Scan for the cell matching the given text and deliver its [x, y] coordinate at center. 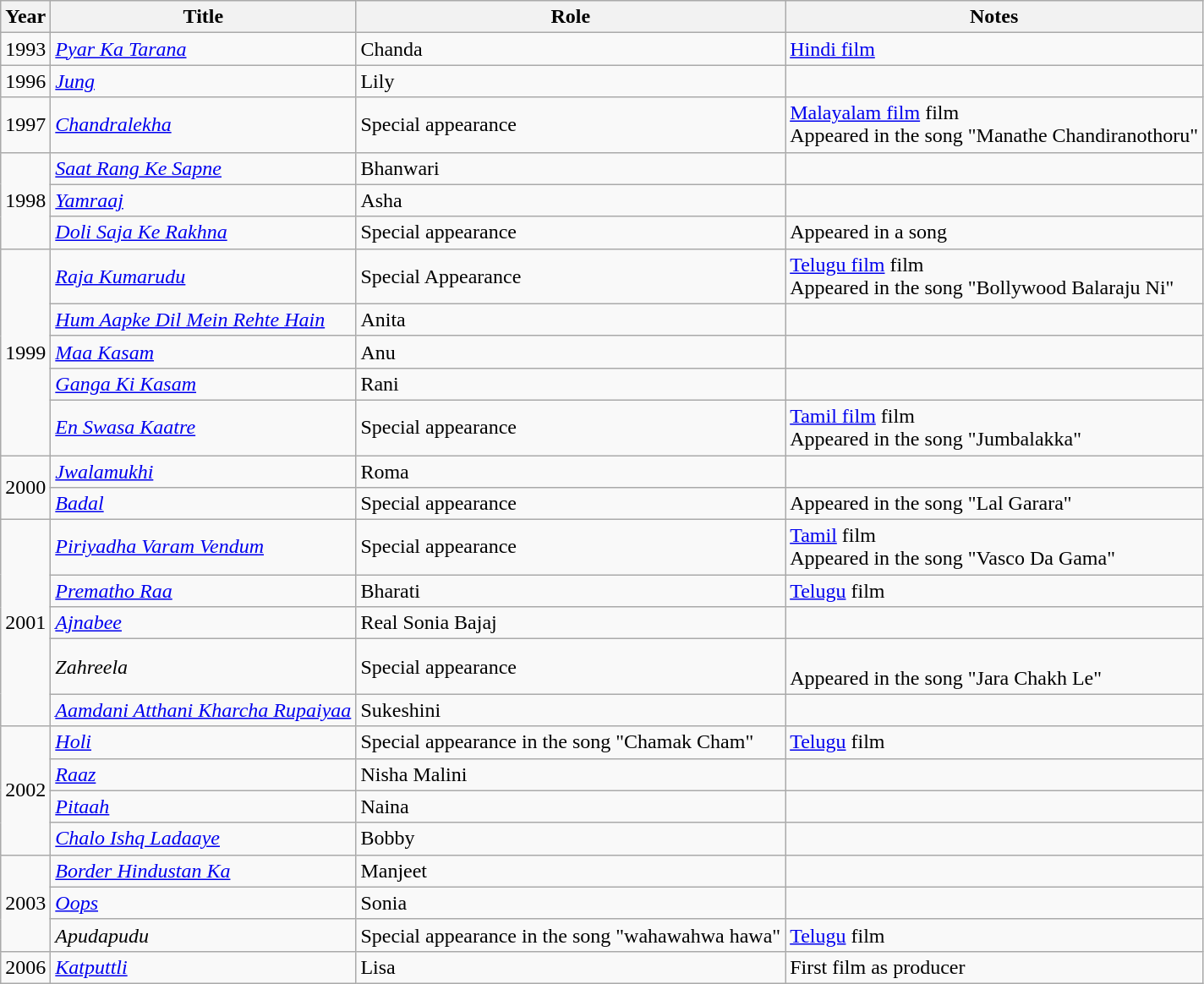
Jung [203, 81]
2006 [25, 967]
Prematho Raa [203, 591]
Badal [203, 504]
Rani [571, 384]
Telugu film film Appeared in the song "Bollywood Balaraju Ni" [994, 276]
Chandralekha [203, 125]
Ajnabee [203, 623]
Roma [571, 471]
2000 [25, 487]
Chanda [571, 49]
Manjeet [571, 871]
Lily [571, 81]
Saat Rang Ke Sapne [203, 168]
1996 [25, 81]
Nisha Malini [571, 774]
Special appearance in the song "wahawahwa hawa" [571, 935]
Pitaah [203, 806]
Tamil film filmAppeared in the song "Jumbalakka" [994, 428]
2001 [25, 623]
1997 [25, 125]
Appeared in the song "Jara Chakh Le" [994, 666]
Yamraaj [203, 200]
First film as producer [994, 967]
Tamil filmAppeared in the song "Vasco Da Gama" [994, 548]
Title [203, 17]
Lisa [571, 967]
Oops [203, 903]
Appeared in the song "Lal Garara" [994, 504]
1993 [25, 49]
Doli Saja Ke Rakhna [203, 232]
Naina [571, 806]
Katputtli [203, 967]
Year [25, 17]
Raaz [203, 774]
Role [571, 17]
Raja Kumarudu [203, 276]
Ganga Ki Kasam [203, 384]
Real Sonia Bajaj [571, 623]
Piriyadha Varam Vendum [203, 548]
Holi [203, 742]
1999 [25, 352]
Sonia [571, 903]
Malayalam film film Appeared in the song "Manathe Chandiranothoru" [994, 125]
Bharati [571, 591]
Sukeshini [571, 710]
Asha [571, 200]
Special appearance in the song "Chamak Cham" [571, 742]
Hindi film [994, 49]
Maa Kasam [203, 352]
2002 [25, 790]
Zahreela [203, 666]
Pyar Ka Tarana [203, 49]
Apudapudu [203, 935]
Notes [994, 17]
En Swasa Kaatre [203, 428]
Bhanwari [571, 168]
1998 [25, 200]
2003 [25, 903]
Appeared in a song [994, 232]
Jwalamukhi [203, 471]
Chalo Ishq Ladaaye [203, 839]
Special Appearance [571, 276]
Aamdani Atthani Kharcha Rupaiyaa [203, 710]
Anita [571, 320]
Hum Aapke Dil Mein Rehte Hain [203, 320]
Anu [571, 352]
Border Hindustan Ka [203, 871]
Bobby [571, 839]
